Search for the cell housing the specified text and yield its [X, Y] center coordinate. 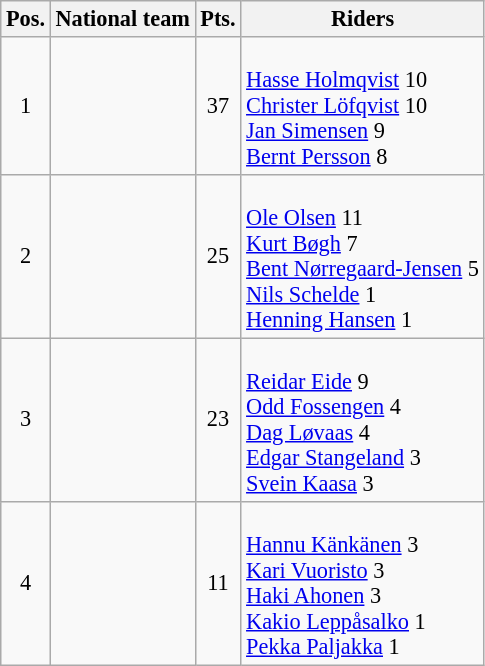
25 [218, 256]
Riders [362, 19]
3 [26, 420]
37 [218, 106]
2 [26, 256]
Hasse Holmqvist 10 Christer Löfqvist 10 Jan Simensen 9 Bernt Persson 8 [362, 106]
1 [26, 106]
Ole Olsen 11 Kurt Bøgh 7 Bent Nørregaard-Jensen 5 Nils Schelde 1 Henning Hansen 1 [362, 256]
Reidar Eide 9 Odd Fossengen 4 Dag Løvaas 4 Edgar Stangeland 3 Svein Kaasa 3 [362, 420]
11 [218, 582]
Pos. [26, 19]
Pts. [218, 19]
4 [26, 582]
23 [218, 420]
Hannu Känkänen 3 Kari Vuoristo 3 Haki Ahonen 3 Kakio Leppåsalko 1 Pekka Paljakka 1 [362, 582]
National team [122, 19]
